For the text-containing cell, return its midpoint in [X, Y] coordinate format. 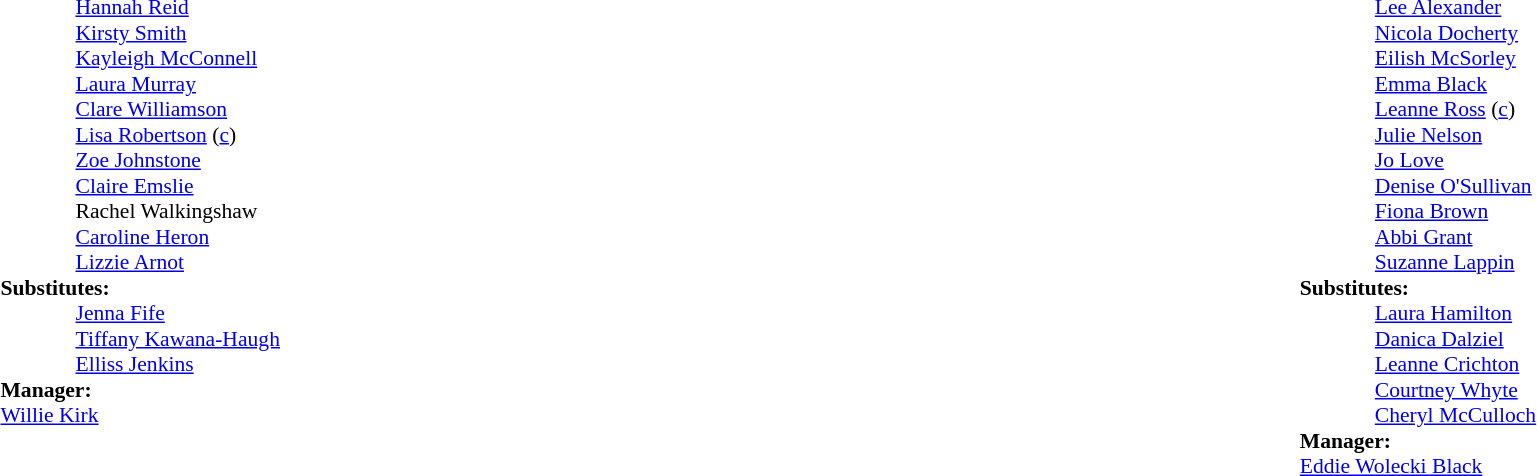
Lisa Robertson (c) [178, 135]
Nicola Docherty [1456, 33]
Willie Kirk [140, 415]
Lizzie Arnot [178, 263]
Denise O'Sullivan [1456, 186]
Caroline Heron [178, 237]
Clare Williamson [178, 109]
Courtney Whyte [1456, 390]
Julie Nelson [1456, 135]
Kirsty Smith [178, 33]
Rachel Walkingshaw [178, 211]
Suzanne Lappin [1456, 263]
Cheryl McCulloch [1456, 415]
Jenna Fife [178, 313]
Leanne Ross (c) [1456, 109]
Elliss Jenkins [178, 365]
Jo Love [1456, 161]
Abbi Grant [1456, 237]
Kayleigh McConnell [178, 59]
Tiffany Kawana-Haugh [178, 339]
Zoe Johnstone [178, 161]
Danica Dalziel [1456, 339]
Emma Black [1456, 84]
Eilish McSorley [1456, 59]
Leanne Crichton [1456, 365]
Claire Emslie [178, 186]
Laura Hamilton [1456, 313]
Fiona Brown [1456, 211]
Laura Murray [178, 84]
